Identify which cell holds the provided text, then report its (X, Y) central coordinate. 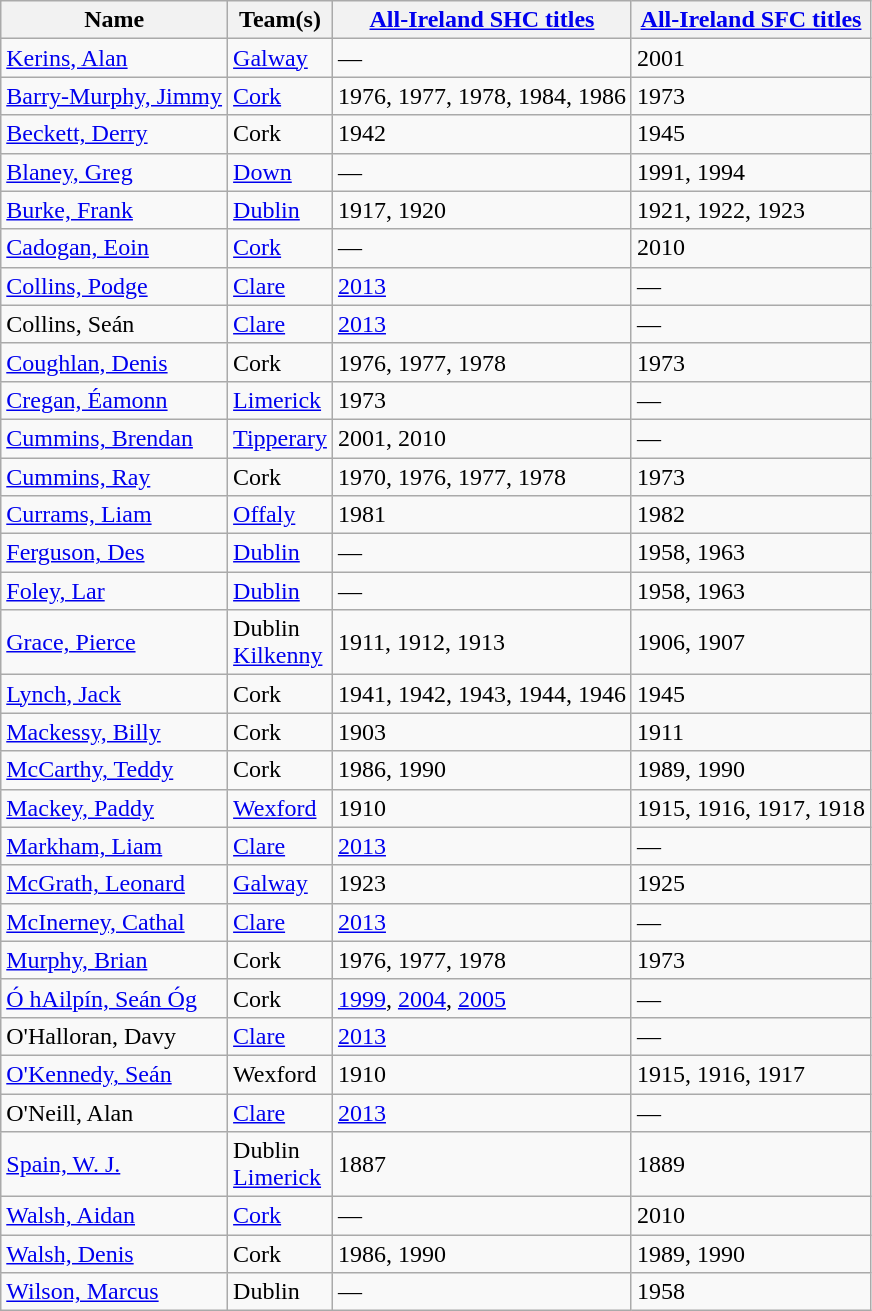
1921, 1922, 1923 (750, 210)
All-Ireland SFC titles (750, 20)
1923 (482, 884)
Markham, Liam (114, 846)
O'Kennedy, Seán (114, 1074)
Walsh, Denis (114, 1254)
McInerney, Cathal (114, 922)
1915, 1916, 1917 (750, 1074)
1942 (482, 134)
1887 (482, 1164)
Lynch, Jack (114, 694)
Murphy, Brian (114, 960)
All-Ireland SHC titles (482, 20)
Limerick (280, 400)
1991, 1994 (750, 172)
DublinLimerick (280, 1164)
1915, 1916, 1917, 1918 (750, 808)
Team(s) (280, 20)
Ferguson, Des (114, 553)
Cadogan, Eoin (114, 248)
1911, 1912, 1913 (482, 642)
2001 (750, 58)
Coughlan, Denis (114, 362)
Kerins, Alan (114, 58)
Cummins, Brendan (114, 438)
Foley, Lar (114, 591)
DublinKilkenny (280, 642)
Barry-Murphy, Jimmy (114, 96)
Name (114, 20)
Wilson, Marcus (114, 1292)
1925 (750, 884)
O'Neill, Alan (114, 1113)
McGrath, Leonard (114, 884)
Spain, W. J. (114, 1164)
Mackessy, Billy (114, 732)
1906, 1907 (750, 642)
1970, 1976, 1977, 1978 (482, 477)
1941, 1942, 1943, 1944, 1946 (482, 694)
1976, 1977, 1978, 1984, 1986 (482, 96)
Currams, Liam (114, 515)
Grace, Pierce (114, 642)
Burke, Frank (114, 210)
Mackey, Paddy (114, 808)
Cregan, Éamonn (114, 400)
1889 (750, 1164)
Cummins, Ray (114, 477)
1917, 1920 (482, 210)
Blaney, Greg (114, 172)
Tipperary (280, 438)
Collins, Podge (114, 286)
Down (280, 172)
Collins, Seán (114, 324)
Offaly (280, 515)
1981 (482, 515)
1903 (482, 732)
1982 (750, 515)
O'Halloran, Davy (114, 1036)
1958 (750, 1292)
2001, 2010 (482, 438)
1999, 2004, 2005 (482, 998)
McCarthy, Teddy (114, 770)
1911 (750, 732)
Ó hAilpín, Seán Óg (114, 998)
Beckett, Derry (114, 134)
Walsh, Aidan (114, 1216)
